For the text-containing cell, return its midpoint in (x, y) coordinate format. 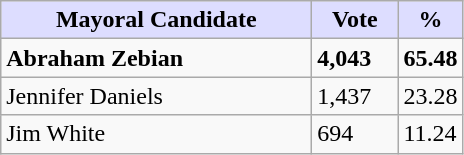
Jim White (156, 134)
65.48 (430, 58)
Mayoral Candidate (156, 20)
1,437 (355, 96)
Jennifer Daniels (156, 96)
4,043 (355, 58)
Abraham Zebian (156, 58)
Vote (355, 20)
% (430, 20)
23.28 (430, 96)
694 (355, 134)
11.24 (430, 134)
